Return [x, y] of the center of cell containing provided text 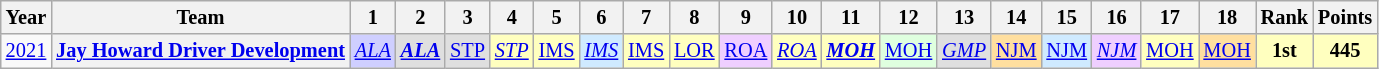
4 [512, 17]
17 [1170, 17]
Team [200, 17]
15 [1066, 17]
1 [373, 17]
LOR [694, 51]
3 [468, 17]
5 [557, 17]
12 [908, 17]
7 [646, 17]
11 [851, 17]
Jay Howard Driver Development [200, 51]
2021 [26, 51]
GMP [964, 51]
10 [796, 17]
2 [420, 17]
16 [1116, 17]
1st [1284, 51]
Rank [1284, 17]
14 [1016, 17]
9 [746, 17]
13 [964, 17]
Year [26, 17]
445 [1345, 51]
18 [1226, 17]
8 [694, 17]
6 [601, 17]
Points [1345, 17]
